Detect which cell encompasses the target text, then output its [x, y] center coordinate. 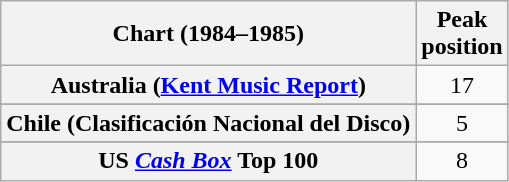
Australia (Kent Music Report) [208, 85]
Chart (1984–1985) [208, 34]
US Cash Box Top 100 [208, 161]
8 [462, 161]
Chile (Clasificación Nacional del Disco) [208, 123]
17 [462, 85]
Peakposition [462, 34]
5 [462, 123]
